Scan for the cell matching the given text and deliver its (x, y) coordinate at center. 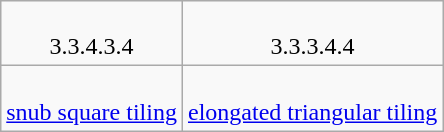
3.3.4.3.4 (92, 34)
elongated triangular tiling (312, 98)
snub square tiling (92, 98)
3.3.3.4.4 (312, 34)
